Identify which cell holds the provided text, then report its [x, y] central coordinate. 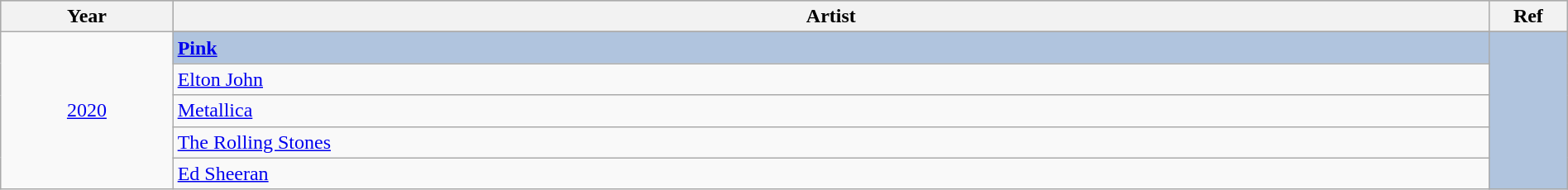
Pink [830, 48]
Ref [1528, 17]
Artist [830, 17]
Ed Sheeran [830, 173]
Metallica [830, 111]
The Rolling Stones [830, 142]
2020 [87, 111]
Year [87, 17]
Elton John [830, 79]
